Find where the given text appears and provide that cell's center as [X, Y] coordinate. 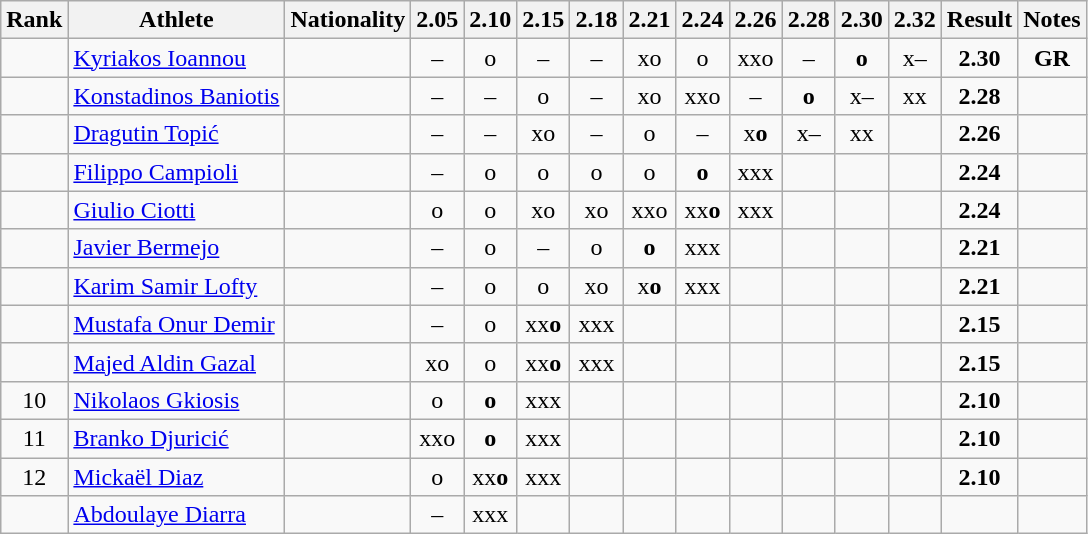
Branko Djuricić [176, 438]
2.32 [914, 20]
Karim Samir Lofty [176, 286]
12 [34, 477]
Nikolaos Gkiosis [176, 400]
Filippo Campioli [176, 172]
Majed Aldin Gazal [176, 362]
11 [34, 438]
Javier Bermejo [176, 248]
Kyriakos Ioannou [176, 58]
Mustafa Onur Demir [176, 324]
Mickaël Diaz [176, 477]
Giulio Ciotti [176, 210]
2.18 [596, 20]
Athlete [176, 20]
Notes [1052, 20]
Dragutin Topić [176, 134]
10 [34, 400]
2.05 [438, 20]
Result [979, 20]
Abdoulaye Diarra [176, 515]
Rank [34, 20]
GR [1052, 58]
Konstadinos Baniotis [176, 96]
Nationality [348, 20]
